Output the [X, Y] coordinate of the center of the cell containing the given text.  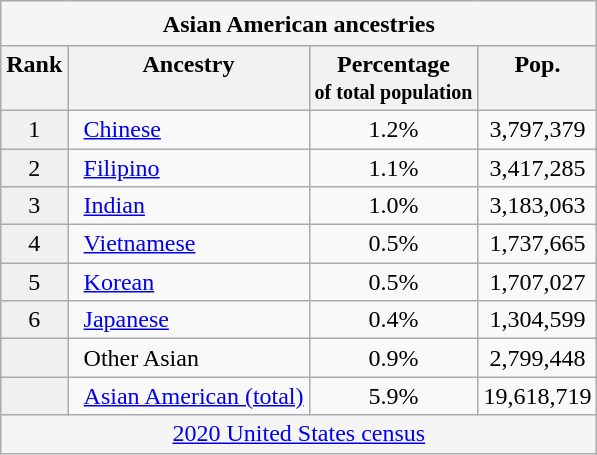
1.0% [394, 206]
0.9% [394, 358]
19,618,719 [538, 396]
4 [34, 244]
1.2% [394, 129]
1,707,027 [538, 282]
Rank [34, 78]
2 [34, 168]
Asian American (total) [188, 396]
Other Asian [188, 358]
3,183,063 [538, 206]
1,304,599 [538, 320]
Ancestry [188, 78]
1,737,665 [538, 244]
3 [34, 206]
Percentageof total population [394, 78]
Chinese [188, 129]
Korean [188, 282]
Filipino [188, 168]
Vietnamese [188, 244]
3,797,379 [538, 129]
1 [34, 129]
Asian American ancestries [299, 24]
Indian [188, 206]
5 [34, 282]
Pop. [538, 78]
2020 United States census [299, 434]
1.1% [394, 168]
3,417,285 [538, 168]
2,799,448 [538, 358]
0.4% [394, 320]
5.9% [394, 396]
Japanese [188, 320]
6 [34, 320]
